Detect which cell encompasses the target text, then output its (x, y) center coordinate. 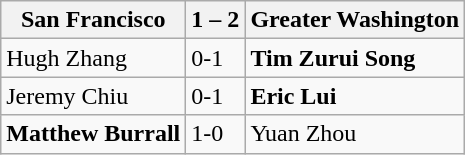
1 – 2 (216, 20)
Greater Washington (355, 20)
Matthew Burrall (94, 134)
Hugh Zhang (94, 58)
Tim Zurui Song (355, 58)
Yuan Zhou (355, 134)
Eric Lui (355, 96)
Jeremy Chiu (94, 96)
San Francisco (94, 20)
1-0 (216, 134)
